For the text-containing cell, return its midpoint in (x, y) coordinate format. 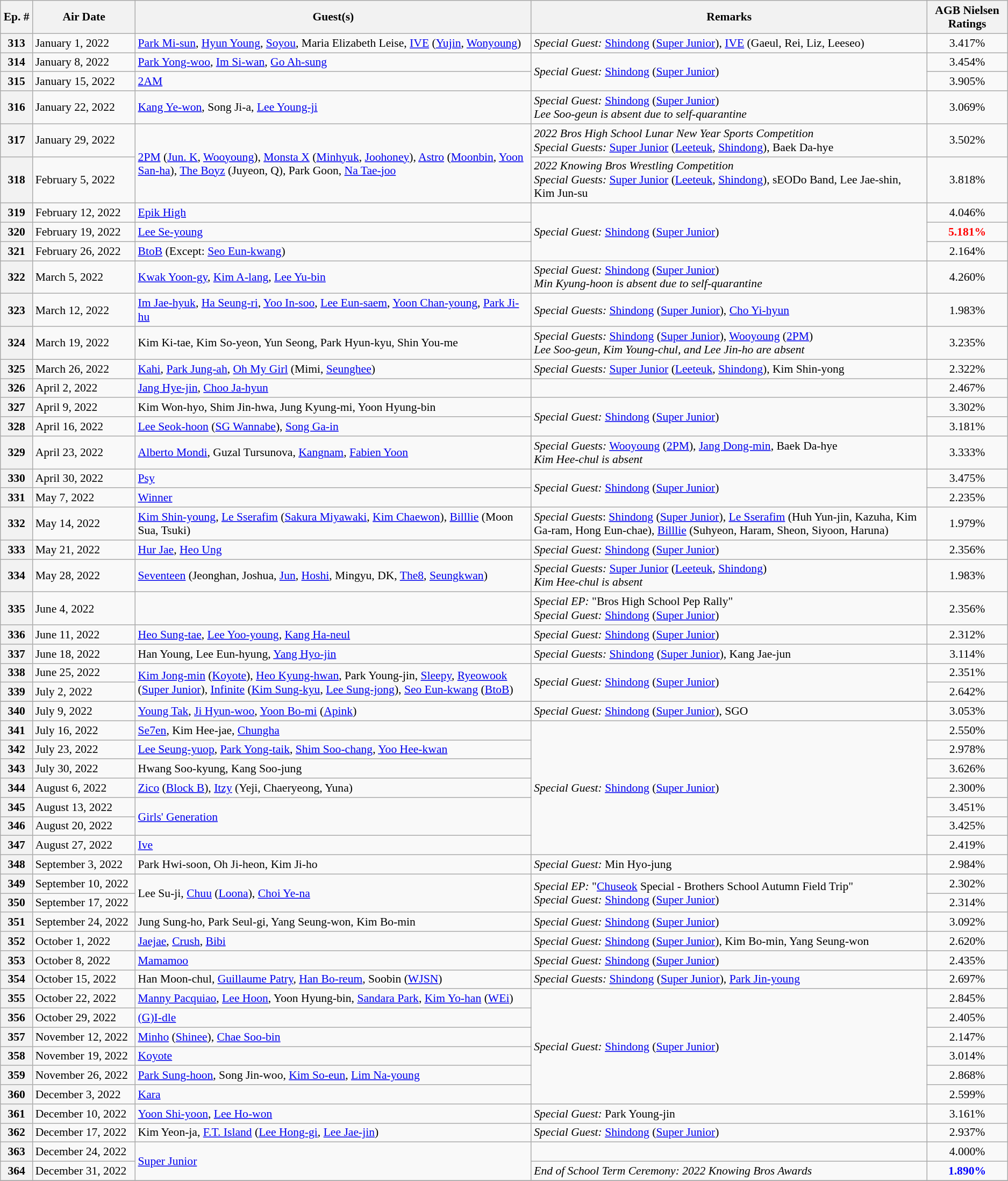
Seventeen (Jeonghan, Joshua, Jun, Hoshi, Mingyu, DK, The8, Seungkwan) (333, 575)
2.845% (967, 999)
Koyote (333, 1056)
Hur Jae, Heo Ung (333, 550)
333 (17, 550)
September 17, 2022 (84, 903)
336 (17, 635)
3.451% (967, 807)
March 5, 2022 (84, 278)
Han Young, Lee Eun-hyung, Yang Hyo-jin (333, 654)
Kim Ki-tae, Kim So-yeon, Yun Seong, Park Hyun-kyu, Shin You-me (333, 343)
360 (17, 1094)
344 (17, 788)
2.302% (967, 884)
Kim Yeon-ja, F.T. Island (Lee Hong-gi, Lee Jae-jin) (333, 1133)
September 3, 2022 (84, 865)
315 (17, 82)
June 18, 2022 (84, 654)
Special Guest: Shindong (Super Junior)Min Kyung-hoon is absent due to self-quarantine (729, 278)
Remarks (729, 17)
Special Guests: Super Junior (Leeteuk, Shindong), Kim Shin-yong (729, 369)
Epik High (333, 213)
3.333% (967, 453)
357 (17, 1037)
June 4, 2022 (84, 609)
2.405% (967, 1018)
July 16, 2022 (84, 730)
Special Guest: Shindong (Super Junior), SGO (729, 712)
3.092% (967, 922)
May 14, 2022 (84, 524)
329 (17, 453)
319 (17, 213)
October 29, 2022 (84, 1018)
Special Guests: Shindong (Super Junior), Kang Jae-jun (729, 654)
2.642% (967, 692)
February 26, 2022 (84, 251)
February 5, 2022 (84, 180)
February 12, 2022 (84, 213)
Special Guests: Shindong (Super Junior), Wooyoung (2PM)Lee Soo-geun, Kim Young-chul, and Lee Jin-ho are absent (729, 343)
1.890% (967, 1171)
January 29, 2022 (84, 140)
Yoon Shi-yoon, Lee Ho-won (333, 1114)
April 9, 2022 (84, 408)
November 19, 2022 (84, 1056)
Special Guests: Wooyoung (2PM), Jang Dong-min, Baek Da-hyeKim Hee-chul is absent (729, 453)
3.417% (967, 43)
2022 Bros High School Lunar New Year Sports CompetitionSpecial Guests: Super Junior (Leeteuk, Shindong), Baek Da-hye (729, 140)
Lee Seok-hoon (SG Wannabe), Song Ga-in (333, 426)
February 19, 2022 (84, 232)
3.475% (967, 479)
Special Guest: Shindong (Super Junior), IVE (Gaeul, Rei, Liz, Leeseo) (729, 43)
August 6, 2022 (84, 788)
November 12, 2022 (84, 1037)
3.069% (967, 108)
353 (17, 961)
330 (17, 479)
341 (17, 730)
3.818% (967, 180)
January 22, 2022 (84, 108)
2.314% (967, 903)
359 (17, 1076)
BtoB (Except: Seo Eun-kwang) (333, 251)
2.235% (967, 498)
Manny Pacquiao, Lee Hoon, Yoon Hyung-bin, Sandara Park, Kim Yo-han (WEi) (333, 999)
Winner (333, 498)
April 23, 2022 (84, 453)
October 1, 2022 (84, 941)
325 (17, 369)
(G)I-dle (333, 1018)
May 7, 2022 (84, 498)
4.260% (967, 278)
Guest(s) (333, 17)
3.014% (967, 1056)
323 (17, 310)
313 (17, 43)
362 (17, 1133)
2.697% (967, 979)
335 (17, 609)
2.300% (967, 788)
324 (17, 343)
3.053% (967, 712)
Lee Se-young (333, 232)
Special Guests: Super Junior (Leeteuk, Shindong)Kim Hee-chul is absent (729, 575)
2.419% (967, 845)
2.147% (967, 1037)
364 (17, 1171)
346 (17, 826)
327 (17, 408)
July 23, 2022 (84, 750)
321 (17, 251)
Kang Ye-won, Song Ji-a, Lee Young-ji (333, 108)
Kim Shin-young, Le Sserafim (Sakura Miyawaki, Kim Chaewon), Billlie (Moon Sua, Tsuki) (333, 524)
4.046% (967, 213)
358 (17, 1056)
354 (17, 979)
342 (17, 750)
Young Tak, Ji Hyun-woo, Yoon Bo-mi (Apink) (333, 712)
Ep. # (17, 17)
August 13, 2022 (84, 807)
3.454% (967, 62)
Heo Sung-tae, Lee Yoo-young, Kang Ha-neul (333, 635)
2.351% (967, 673)
334 (17, 575)
Kahi, Park Jung-ah, Oh My Girl (Mimi, Seunghee) (333, 369)
End of School Term Ceremony: 2022 Knowing Bros Awards (729, 1171)
March 19, 2022 (84, 343)
350 (17, 903)
2PM (Jun. K, Wooyoung), Monsta X (Minhyuk, Joohoney), Astro (Moonbin, Yoon San-ha), The Boyz (Juyeon, Q), Park Goon, Na Tae-joo (333, 163)
Special Guests: Shindong (Super Junior), Cho Yi-hyun (729, 310)
352 (17, 941)
July 2, 2022 (84, 692)
September 10, 2022 (84, 884)
320 (17, 232)
Special Guests: Shindong (Super Junior), Park Jin-young (729, 979)
349 (17, 884)
Ive (333, 845)
351 (17, 922)
331 (17, 498)
343 (17, 769)
Special EP: "Bros High School Pep Rally"Special Guest: Shindong (Super Junior) (729, 609)
2.978% (967, 750)
Minho (Shinee), Chae Soo-bin (333, 1037)
2.868% (967, 1076)
Alberto Mondi, Guzal Tursunova, Kangnam, Fabien Yoon (333, 453)
August 20, 2022 (84, 826)
March 26, 2022 (84, 369)
317 (17, 140)
347 (17, 845)
3.302% (967, 408)
July 30, 2022 (84, 769)
314 (17, 62)
2022 Knowing Bros Wrestling CompetitionSpecial Guests: Super Junior (Leeteuk, Shindong), sEODo Band, Lee Jae-shin, Kim Jun-su (729, 180)
2.599% (967, 1094)
363 (17, 1152)
Girls' Generation (333, 816)
Kara (333, 1094)
December 17, 2022 (84, 1133)
Jaejae, Crush, Bibi (333, 941)
March 12, 2022 (84, 310)
345 (17, 807)
3.114% (967, 654)
2.164% (967, 251)
2.467% (967, 388)
2.937% (967, 1133)
3.161% (967, 1114)
Park Mi-sun, Hyun Young, Soyou, Maria Elizabeth Leise, IVE (Yujin, Wonyoung) (333, 43)
5.181% (967, 232)
Hwang Soo-kyung, Kang Soo-jung (333, 769)
May 28, 2022 (84, 575)
4.000% (967, 1152)
August 27, 2022 (84, 845)
2.322% (967, 369)
Special Guest: Min Hyo-jung (729, 865)
Special Guest: Shindong (Super Junior), Kim Bo-min, Yang Seung-won (729, 941)
December 31, 2022 (84, 1171)
318 (17, 180)
322 (17, 278)
2AM (333, 82)
June 25, 2022 (84, 673)
April 30, 2022 (84, 479)
November 26, 2022 (84, 1076)
June 11, 2022 (84, 635)
Special Guest: Shindong (Super Junior)Lee Soo-geun is absent due to self-quarantine (729, 108)
340 (17, 712)
Air Date (84, 17)
326 (17, 388)
Lee Su-ji, Chuu (Loona), Choi Ye-na (333, 893)
2.550% (967, 730)
356 (17, 1018)
316 (17, 108)
348 (17, 865)
339 (17, 692)
337 (17, 654)
October 22, 2022 (84, 999)
October 8, 2022 (84, 961)
338 (17, 673)
1.979% (967, 524)
Park Hwi-soon, Oh Ji-heon, Kim Ji-ho (333, 865)
Jang Hye-jin, Choo Ja-hyun (333, 388)
Jung Sung-ho, Park Seul-gi, Yang Seung-won, Kim Bo-min (333, 922)
January 8, 2022 (84, 62)
2.620% (967, 941)
3.235% (967, 343)
Kim Won-hyo, Shim Jin-hwa, Jung Kyung-mi, Yoon Hyung-bin (333, 408)
December 3, 2022 (84, 1094)
Kwak Yoon-gy, Kim A-lang, Lee Yu-bin (333, 278)
Mamamoo (333, 961)
3.502% (967, 140)
Psy (333, 479)
AGB Nielsen Ratings (967, 17)
Se7en, Kim Hee-jae, Chungha (333, 730)
Zico (Block B), Itzy (Yeji, Chaeryeong, Yuna) (333, 788)
3.626% (967, 769)
Im Jae-hyuk, Ha Seung-ri, Yoo In-soo, Lee Eun-saem, Yoon Chan-young, Park Ji-hu (333, 310)
July 9, 2022 (84, 712)
December 10, 2022 (84, 1114)
3.181% (967, 426)
April 16, 2022 (84, 426)
May 21, 2022 (84, 550)
2.312% (967, 635)
361 (17, 1114)
Special EP: "Chuseok Special - Brothers School Autumn Field Trip"Special Guest: Shindong (Super Junior) (729, 893)
December 24, 2022 (84, 1152)
April 2, 2022 (84, 388)
Park Yong-woo, Im Si-wan, Go Ah-sung (333, 62)
355 (17, 999)
January 1, 2022 (84, 43)
Han Moon-chul, Guillaume Patry, Han Bo-reum, Soobin (WJSN) (333, 979)
3.905% (967, 82)
Special Guest: Park Young-jin (729, 1114)
October 15, 2022 (84, 979)
Lee Seung-yuop, Park Yong-taik, Shim Soo-chang, Yoo Hee-kwan (333, 750)
September 24, 2022 (84, 922)
328 (17, 426)
Kim Jong-min (Koyote), Heo Kyung-hwan, Park Young-jin, Sleepy, Ryeowook (Super Junior), Infinite (Kim Sung-kyu, Lee Sung-jong), Seo Eun-kwang (BtoB) (333, 682)
2.435% (967, 961)
2.984% (967, 865)
January 15, 2022 (84, 82)
332 (17, 524)
Park Sung-hoon, Song Jin-woo, Kim So-eun, Lim Na-young (333, 1076)
3.425% (967, 826)
Super Junior (333, 1162)
